Output the (x, y) coordinate of the center of the cell containing the given text.  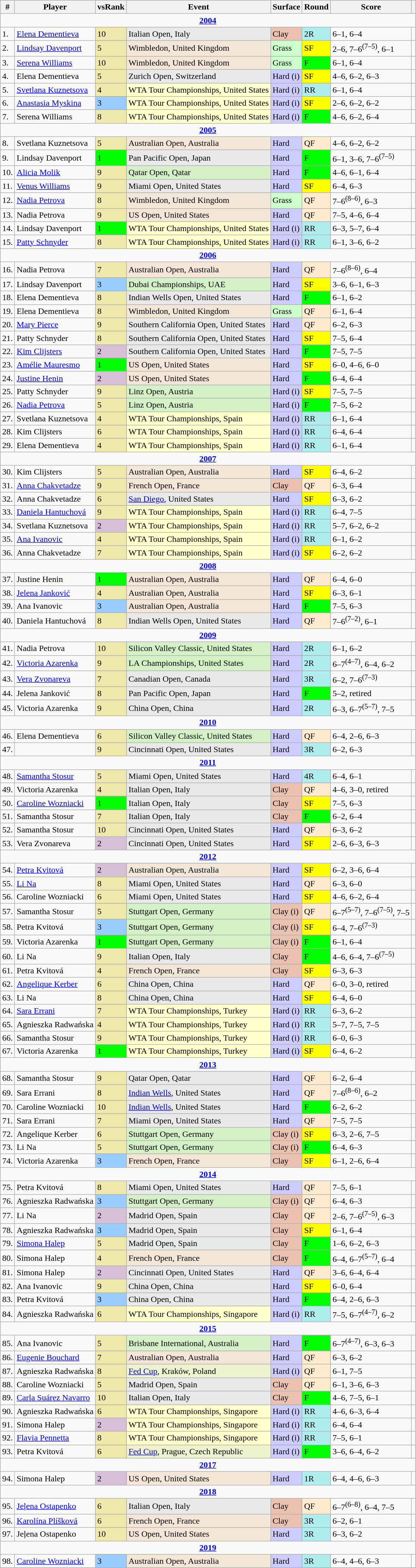
68. (8, 1078)
78. (8, 1230)
81. (8, 1272)
6–4, 7–6(7–3) (371, 927)
6–7(4–7), 6–4, 6–2 (371, 663)
55. (8, 884)
2014 (208, 1174)
4–6, 6–1, 6–4 (371, 172)
Dubai Championships, UAE (199, 284)
34. (8, 526)
59. (8, 942)
76. (8, 1201)
5–7, 7–5, 7–5 (371, 1024)
57. (8, 912)
Karolína Plíšková (55, 1521)
27. (8, 419)
93. (8, 1451)
2–6, 6–2, 6–2 (371, 103)
17. (8, 284)
6–3, 6–0 (371, 884)
43. (8, 679)
48. (8, 776)
2005 (208, 130)
Flavia Pennetta (55, 1438)
38. (8, 593)
LA Championships, United States (199, 663)
72. (8, 1134)
28. (8, 432)
11. (8, 186)
6–4, 7–5 (371, 512)
31. (8, 485)
42. (8, 663)
3–6, 6–4, 6–4 (371, 1272)
2019 (208, 1548)
2015 (208, 1328)
84. (8, 1314)
7. (8, 117)
13. (8, 215)
8. (8, 143)
2010 (208, 723)
2009 (208, 635)
6. (8, 103)
Mary Pierce (55, 324)
30. (8, 472)
2012 (208, 857)
4–6, 6–3, 6–4 (371, 1411)
67. (8, 1051)
7–6(7–2), 6–1 (371, 621)
23. (8, 365)
3. (8, 63)
65. (8, 1024)
64. (8, 1011)
24. (8, 378)
4–6, 6–2, 6–2 (371, 143)
7–5, 6–7(4–7), 6–2 (371, 1314)
Score (371, 7)
Round (316, 7)
5–2, retired (371, 693)
6–3, 6–4 (371, 485)
98. (8, 1561)
91. (8, 1425)
Anastasia Myskina (55, 103)
33. (8, 512)
39. (8, 606)
94. (8, 1478)
61. (8, 971)
6–1, 3–6, 6–2 (371, 242)
37. (8, 579)
7–5, 4–6, 6–4 (371, 215)
6–4, 6–1 (371, 776)
83. (8, 1300)
6–1, 3–6, 6–3 (371, 1384)
4R (316, 776)
2–6, 6–3, 6–3 (371, 843)
Fed Cup, Kraków, Poland (199, 1371)
4–6, 6–2, 6–3 (371, 76)
80. (8, 1258)
7–6(8–6), 6–4 (371, 270)
6–2, 6–1 (371, 1521)
53. (8, 843)
16. (8, 270)
77. (8, 1215)
Canadian Open, Canada (199, 679)
6–0, 3–0, retired (371, 984)
12. (8, 201)
Alicia Molik (55, 172)
10. (8, 172)
6–1, 7–5 (371, 1371)
2013 (208, 1065)
74. (8, 1161)
Amélie Mauresmo (55, 365)
4. (8, 76)
3–6, 6–4, 6–2 (371, 1451)
32. (8, 499)
6–2, 3–6, 6–4 (371, 870)
3–6, 6–1, 6–3 (371, 284)
79. (8, 1244)
56. (8, 897)
6–1, 3–6, 7–6(7–5) (371, 158)
92. (8, 1438)
95. (8, 1506)
San Diego, United States (199, 499)
vsRank (111, 7)
97. (8, 1534)
47. (8, 749)
1R (316, 1478)
21. (8, 338)
25. (8, 391)
6–3, 6–1 (371, 593)
Surface (286, 7)
18. (8, 298)
6–0, 4–6, 6–0 (371, 365)
# (8, 7)
36. (8, 552)
40. (8, 621)
6–3, 6–3 (371, 971)
Venus Williams (55, 186)
4–6, 7–5, 6–1 (371, 1398)
2. (8, 49)
26. (8, 405)
6–3, 6–7(5–7), 7–5 (371, 708)
41. (8, 649)
7–5, 6–4 (371, 338)
71. (8, 1121)
2018 (208, 1492)
46. (8, 736)
Brisbane International, Australia (199, 1343)
75. (8, 1188)
89. (8, 1398)
5–7, 6–2, 6–2 (371, 526)
60. (8, 956)
Carla Suárez Navarro (55, 1398)
58. (8, 927)
2–6, 7–6(7–5), 6–3 (371, 1215)
6–3, 5–7, 6–4 (371, 228)
35. (8, 539)
2011 (208, 763)
5. (8, 90)
44. (8, 693)
15. (8, 242)
63. (8, 998)
2006 (208, 255)
6–3, 2–6, 7–5 (371, 1134)
20. (8, 324)
86. (8, 1358)
82. (8, 1286)
9. (8, 158)
62. (8, 984)
50. (8, 803)
6–7(6–8), 6–4, 7–5 (371, 1506)
85. (8, 1343)
Fed Cup, Prague, Czech Republic (199, 1451)
88. (8, 1384)
51. (8, 816)
14. (8, 228)
6–0, 6–4 (371, 1286)
6–2, 7–6(7–3) (371, 679)
45. (8, 708)
2007 (208, 459)
7–5, 6–2 (371, 405)
1–6, 6–2, 6–3 (371, 1244)
7–6(8–6), 6–3 (371, 201)
69. (8, 1093)
1. (8, 34)
87. (8, 1371)
6–4, 6–7(5–7), 6–4 (371, 1258)
29. (8, 445)
66. (8, 1038)
22. (8, 351)
4–6, 6–4, 7–6(7–5) (371, 956)
70. (8, 1107)
2008 (208, 566)
73. (8, 1147)
Player (55, 7)
7–6(8–6), 6–2 (371, 1093)
6–7(5–7), 7–6(7–5), 7–5 (371, 912)
96. (8, 1521)
2–6, 7–6(7–5), 6–1 (371, 49)
6–1, 2–6, 6–4 (371, 1161)
4–6, 3–0, retired (371, 789)
Zurich Open, Switzerland (199, 76)
Eugenie Bouchard (55, 1358)
19. (8, 311)
6–0, 6–3 (371, 1038)
Event (199, 7)
49. (8, 789)
2004 (208, 20)
2017 (208, 1465)
6–7(4–7), 6–3, 6–3 (371, 1343)
90. (8, 1411)
52. (8, 830)
54. (8, 870)
